Extract the [X, Y] coordinate from the center of the cell holding the provided text.  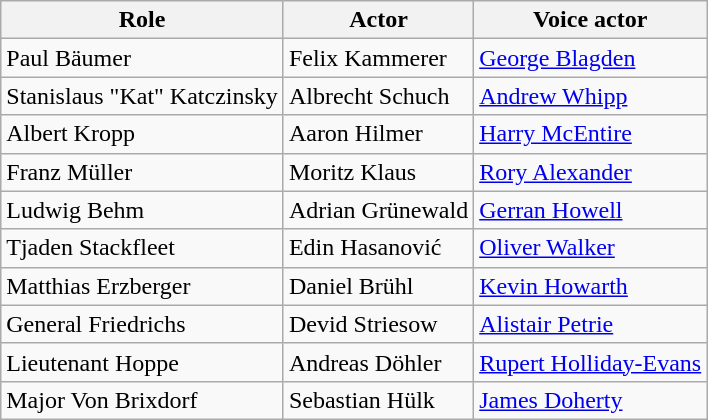
Major Von Brixdorf [142, 400]
Kevin Howarth [590, 286]
Andrew Whipp [590, 96]
Lieutenant Hoppe [142, 362]
James Doherty [590, 400]
Voice actor [590, 20]
Alistair Petrie [590, 324]
Paul Bäumer [142, 58]
Franz Müller [142, 172]
Rupert Holliday-Evans [590, 362]
Oliver Walker [590, 248]
Aaron Hilmer [378, 134]
General Friedrichs [142, 324]
Actor [378, 20]
Ludwig Behm [142, 210]
Adrian Grünewald [378, 210]
Albert Kropp [142, 134]
Gerran Howell [590, 210]
Tjaden Stackfleet [142, 248]
Andreas Döhler [378, 362]
Rory Alexander [590, 172]
Devid Striesow [378, 324]
Moritz Klaus [378, 172]
Harry McEntire [590, 134]
Matthias Erzberger [142, 286]
Felix Kammerer [378, 58]
Albrecht Schuch [378, 96]
Role [142, 20]
George Blagden [590, 58]
Daniel Brühl [378, 286]
Sebastian Hülk [378, 400]
Edin Hasanović [378, 248]
Stanislaus "Kat" Katczinsky [142, 96]
